Search for the cell housing the specified text and yield its [X, Y] center coordinate. 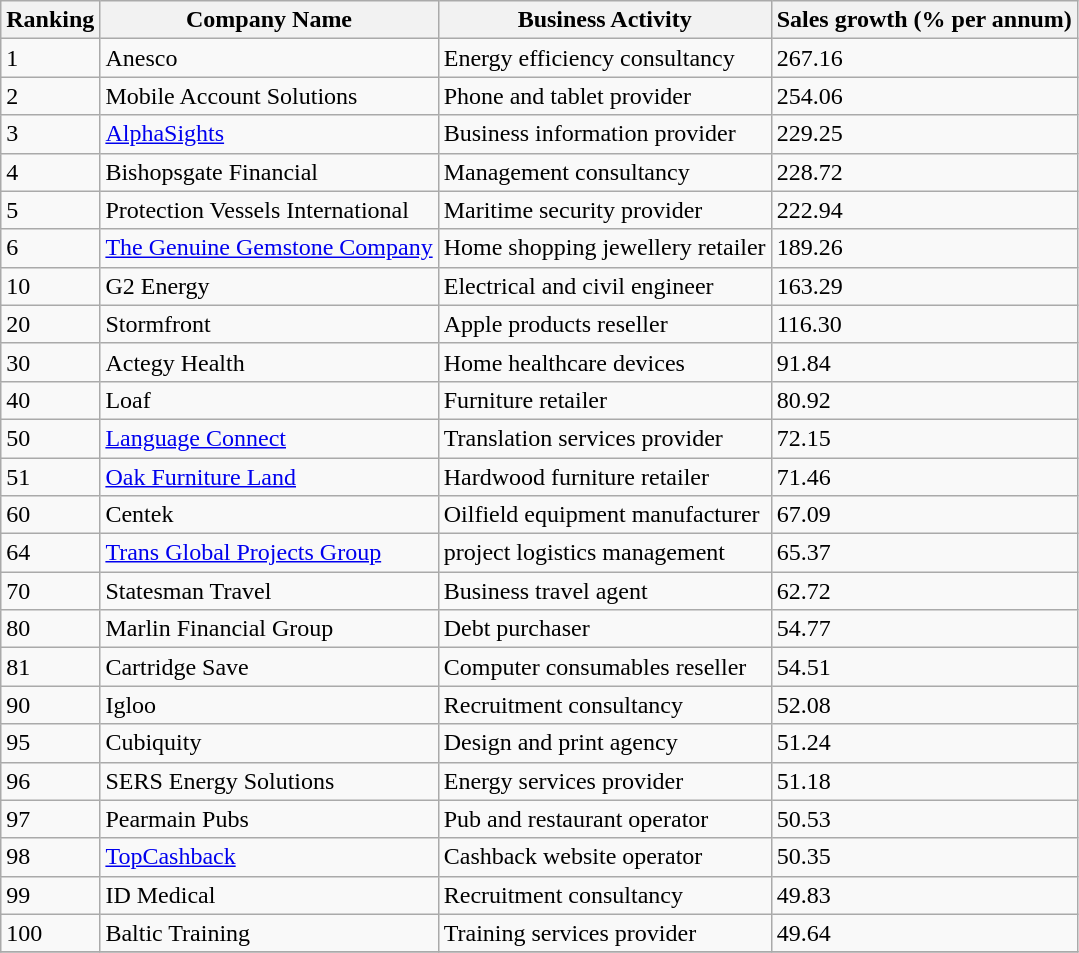
40 [50, 400]
Cartridge Save [269, 667]
Marlin Financial Group [269, 629]
51.18 [924, 781]
Trans Global Projects Group [269, 553]
91.84 [924, 362]
50 [50, 438]
20 [50, 324]
189.26 [924, 248]
Protection Vessels International [269, 210]
Cashback website operator [604, 857]
254.06 [924, 96]
30 [50, 362]
60 [50, 515]
229.25 [924, 134]
2 [50, 96]
Training services provider [604, 933]
65.37 [924, 553]
Maritime security provider [604, 210]
AlphaSights [269, 134]
Phone and tablet provider [604, 96]
49.64 [924, 933]
Electrical and civil engineer [604, 286]
49.83 [924, 895]
100 [50, 933]
Igloo [269, 705]
Oak Furniture Land [269, 477]
Apple products reseller [604, 324]
10 [50, 286]
Mobile Account Solutions [269, 96]
TopCashback [269, 857]
64 [50, 553]
81 [50, 667]
6 [50, 248]
50.53 [924, 819]
Home healthcare devices [604, 362]
1 [50, 58]
51 [50, 477]
Sales growth (% per annum) [924, 20]
Design and print agency [604, 743]
project logistics management [604, 553]
Statesman Travel [269, 591]
Management consultancy [604, 172]
267.16 [924, 58]
Energy services provider [604, 781]
71.46 [924, 477]
228.72 [924, 172]
Furniture retailer [604, 400]
98 [50, 857]
3 [50, 134]
Business information provider [604, 134]
Debt purchaser [604, 629]
Cubiquity [269, 743]
50.35 [924, 857]
116.30 [924, 324]
4 [50, 172]
Baltic Training [269, 933]
Language Connect [269, 438]
Stormfront [269, 324]
Loaf [269, 400]
51.24 [924, 743]
222.94 [924, 210]
Company Name [269, 20]
80.92 [924, 400]
Pub and restaurant operator [604, 819]
Computer consumables reseller [604, 667]
Anesco [269, 58]
5 [50, 210]
Translation services provider [604, 438]
Oilfield equipment manufacturer [604, 515]
96 [50, 781]
The Genuine Gemstone Company [269, 248]
72.15 [924, 438]
Hardwood furniture retailer [604, 477]
54.77 [924, 629]
Actegy Health [269, 362]
SERS Energy Solutions [269, 781]
163.29 [924, 286]
90 [50, 705]
Ranking [50, 20]
G2 Energy [269, 286]
Bishopsgate Financial [269, 172]
Business Activity [604, 20]
67.09 [924, 515]
Energy efficiency consultancy [604, 58]
99 [50, 895]
95 [50, 743]
70 [50, 591]
54.51 [924, 667]
97 [50, 819]
Home shopping jewellery retailer [604, 248]
62.72 [924, 591]
80 [50, 629]
Business travel agent [604, 591]
ID Medical [269, 895]
Pearmain Pubs [269, 819]
52.08 [924, 705]
Centek [269, 515]
